Return (X, Y) of the center of cell containing provided text 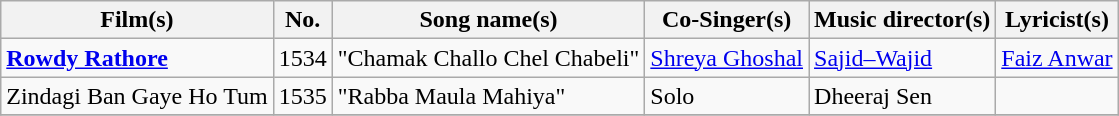
Lyricist(s) (1057, 20)
No. (302, 20)
Music director(s) (902, 20)
"Rabba Maula Mahiya" (488, 96)
"Chamak Challo Chel Chabeli" (488, 58)
Film(s) (137, 20)
Co-Singer(s) (727, 20)
Sajid–Wajid (902, 58)
Rowdy Rathore (137, 58)
1534 (302, 58)
1535 (302, 96)
Shreya Ghoshal (727, 58)
Faiz Anwar (1057, 58)
Dheeraj Sen (902, 96)
Song name(s) (488, 20)
Zindagi Ban Gaye Ho Tum (137, 96)
Solo (727, 96)
